Identify which cell holds the provided text, then report its (X, Y) central coordinate. 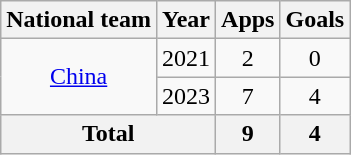
7 (248, 96)
Goals (315, 20)
2 (248, 58)
Total (108, 134)
2021 (186, 58)
9 (248, 134)
Year (186, 20)
China (79, 77)
Apps (248, 20)
National team (79, 20)
0 (315, 58)
2023 (186, 96)
